Pinpoint the cell where the given text exists, returning its (X, Y) midpoint coordinate. 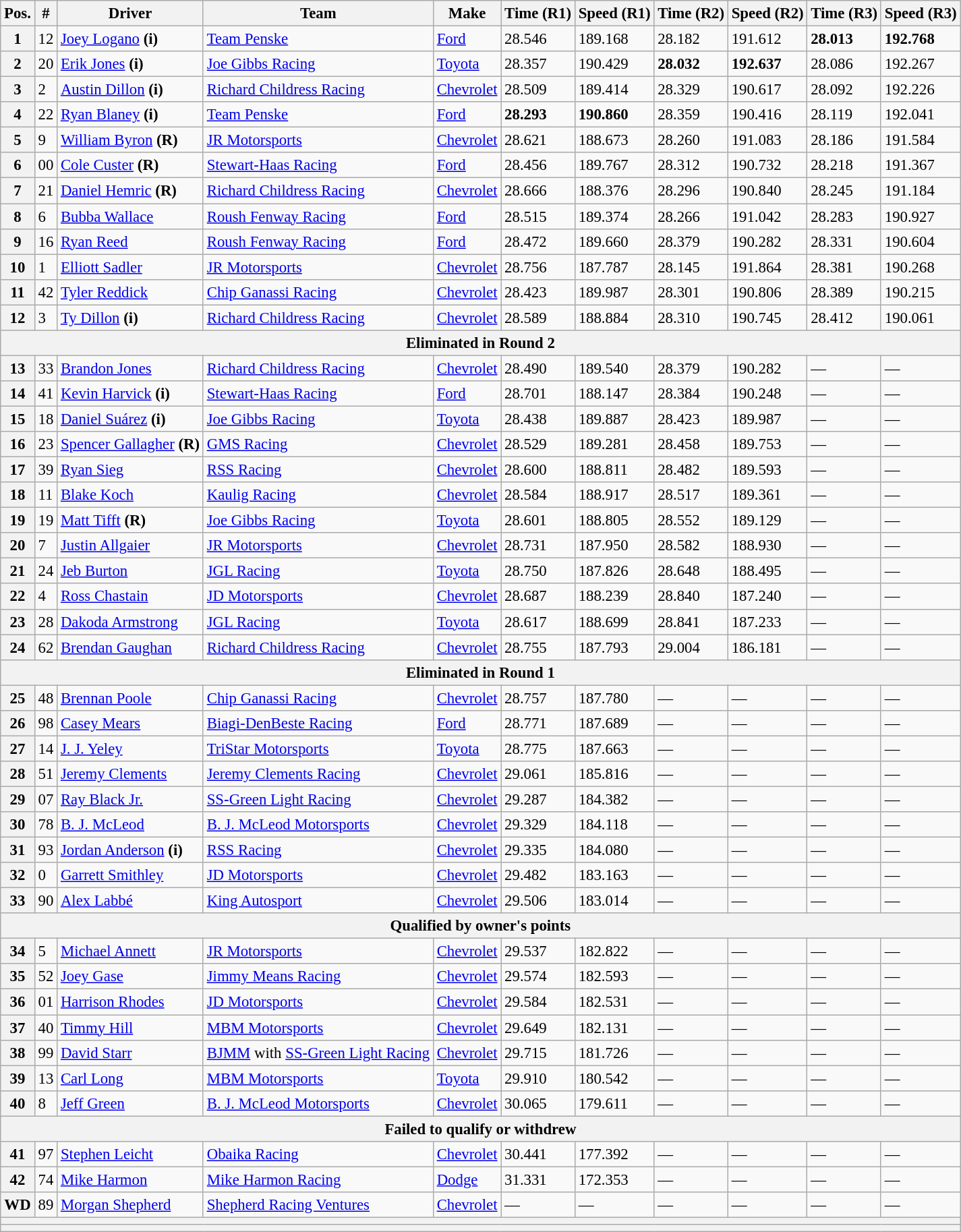
28.438 (538, 419)
Spencer Gallagher (R) (131, 444)
37 (18, 1028)
28.458 (691, 444)
TriStar Motorsports (318, 749)
Pos. (18, 13)
29 (18, 799)
Make (467, 13)
10 (18, 267)
187.240 (767, 597)
29.482 (538, 875)
28.687 (538, 597)
Team (318, 13)
189.168 (614, 39)
30.065 (538, 1103)
27 (18, 749)
187.689 (614, 724)
Biagi-DenBeste Racing (318, 724)
Speed (R1) (614, 13)
189.374 (614, 216)
28.621 (538, 140)
28.389 (844, 292)
King Autosport (318, 901)
184.382 (614, 799)
188.930 (767, 546)
28.757 (538, 698)
Austin Dillon (i) (131, 90)
28.293 (538, 115)
187.787 (614, 267)
190.268 (921, 267)
191.184 (921, 191)
189.593 (767, 470)
182.531 (614, 1002)
51 (46, 774)
190.061 (921, 318)
29.287 (538, 799)
29.061 (538, 774)
28.515 (538, 216)
190.745 (767, 318)
28.840 (691, 597)
191.864 (767, 267)
Brandon Jones (131, 368)
191.367 (921, 165)
26 (18, 724)
74 (46, 1179)
28.186 (844, 140)
191.612 (767, 39)
00 (46, 165)
182.131 (614, 1028)
188.699 (614, 622)
191.584 (921, 140)
78 (46, 825)
28.600 (538, 470)
29.329 (538, 825)
62 (46, 647)
Morgan Shepherd (131, 1205)
Michael Annett (131, 951)
Mike Harmon (131, 1179)
28.472 (538, 241)
0 (46, 875)
Dodge (467, 1179)
35 (18, 977)
188.239 (614, 597)
29.584 (538, 1002)
28.755 (538, 647)
Elliott Sadler (131, 267)
188.811 (614, 470)
190.617 (767, 90)
183.014 (614, 901)
36 (18, 1002)
187.233 (767, 622)
28.086 (844, 64)
190.429 (614, 64)
188.376 (614, 191)
Matt Tifft (R) (131, 521)
Tyler Reddick (131, 292)
25 (18, 698)
99 (46, 1053)
Kaulig Racing (318, 495)
28.260 (691, 140)
Joey Gase (131, 977)
28.529 (538, 444)
38 (18, 1053)
GMS Racing (318, 444)
28.756 (538, 267)
28.701 (538, 394)
28.283 (844, 216)
28.301 (691, 292)
28.775 (538, 749)
190.860 (614, 115)
28.731 (538, 546)
Timmy Hill (131, 1028)
28.381 (844, 267)
189.281 (614, 444)
Time (R3) (844, 13)
William Byron (R) (131, 140)
Failed to qualify or withdrew (480, 1129)
28.013 (844, 39)
Stephen Leicht (131, 1154)
29.004 (691, 647)
Ryan Reed (131, 241)
189.414 (614, 90)
28.601 (538, 521)
28.310 (691, 318)
17 (18, 470)
28.145 (691, 267)
188.147 (614, 394)
29.910 (538, 1078)
Justin Allgaier (131, 546)
189.361 (767, 495)
172.353 (614, 1179)
189.753 (767, 444)
Ross Chastain (131, 597)
177.392 (614, 1154)
29.649 (538, 1028)
Harrison Rhodes (131, 1002)
SS-Green Light Racing (318, 799)
28.582 (691, 546)
28.482 (691, 470)
182.822 (614, 951)
Jordan Anderson (i) (131, 850)
190.248 (767, 394)
192.041 (921, 115)
07 (46, 799)
Joey Logano (i) (131, 39)
Ryan Blaney (i) (131, 115)
192.267 (921, 64)
Shepherd Racing Ventures (318, 1205)
185.816 (614, 774)
28.331 (844, 241)
181.726 (614, 1053)
31 (18, 850)
Alex Labbé (131, 901)
Ray Black Jr. (131, 799)
190.927 (921, 216)
34 (18, 951)
182.593 (614, 977)
189.887 (614, 419)
Dakoda Armstrong (131, 622)
28.648 (691, 571)
187.826 (614, 571)
189.767 (614, 165)
188.495 (767, 571)
Qualified by owner's points (480, 926)
28.384 (691, 394)
28.412 (844, 318)
Mike Harmon Racing (318, 1179)
191.083 (767, 140)
48 (46, 698)
Jeb Burton (131, 571)
28.509 (538, 90)
28.490 (538, 368)
28.357 (538, 64)
30 (18, 825)
29.715 (538, 1053)
179.611 (614, 1103)
Brendan Gaughan (131, 647)
188.673 (614, 140)
Speed (R3) (921, 13)
52 (46, 977)
David Starr (131, 1053)
28.589 (538, 318)
Casey Mears (131, 724)
187.780 (614, 698)
15 (18, 419)
28.617 (538, 622)
28.546 (538, 39)
Kevin Harvick (i) (131, 394)
Driver (131, 13)
28.584 (538, 495)
183.163 (614, 875)
90 (46, 901)
28.771 (538, 724)
Time (R1) (538, 13)
28.312 (691, 165)
# (46, 13)
187.793 (614, 647)
Eliminated in Round 1 (480, 672)
Daniel Hemric (R) (131, 191)
Cole Custer (R) (131, 165)
28.296 (691, 191)
188.884 (614, 318)
31.331 (538, 1179)
01 (46, 1002)
28.092 (844, 90)
Garrett Smithley (131, 875)
188.805 (614, 521)
Jeff Green (131, 1103)
29.335 (538, 850)
Blake Koch (131, 495)
188.917 (614, 495)
189.129 (767, 521)
Obaika Racing (318, 1154)
29.574 (538, 977)
Jeremy Clements Racing (318, 774)
J. J. Yeley (131, 749)
191.042 (767, 216)
186.181 (767, 647)
28.517 (691, 495)
Speed (R2) (767, 13)
28.750 (538, 571)
32 (18, 875)
Brennan Poole (131, 698)
Bubba Wallace (131, 216)
184.118 (614, 825)
Jimmy Means Racing (318, 977)
190.806 (767, 292)
28.666 (538, 191)
189.660 (614, 241)
28.456 (538, 165)
97 (46, 1154)
Ryan Sieg (131, 470)
180.542 (614, 1078)
93 (46, 850)
WD (18, 1205)
190.604 (921, 241)
192.226 (921, 90)
28.245 (844, 191)
28.329 (691, 90)
189.540 (614, 368)
29.506 (538, 901)
28.841 (691, 622)
89 (46, 1205)
28.552 (691, 521)
190.732 (767, 165)
Jeremy Clements (131, 774)
190.416 (767, 115)
98 (46, 724)
28.032 (691, 64)
28.182 (691, 39)
30.441 (538, 1154)
Time (R2) (691, 13)
BJMM with SS-Green Light Racing (318, 1053)
Erik Jones (i) (131, 64)
29.537 (538, 951)
Eliminated in Round 2 (480, 343)
28.119 (844, 115)
190.215 (921, 292)
Carl Long (131, 1078)
190.840 (767, 191)
187.663 (614, 749)
B. J. McLeod (131, 825)
Ty Dillon (i) (131, 318)
192.637 (767, 64)
28.266 (691, 216)
187.950 (614, 546)
28.359 (691, 115)
192.768 (921, 39)
Daniel Suárez (i) (131, 419)
184.080 (614, 850)
28.218 (844, 165)
